Capture the cell that displays the provided text and extract its (X, Y) central coordinate. 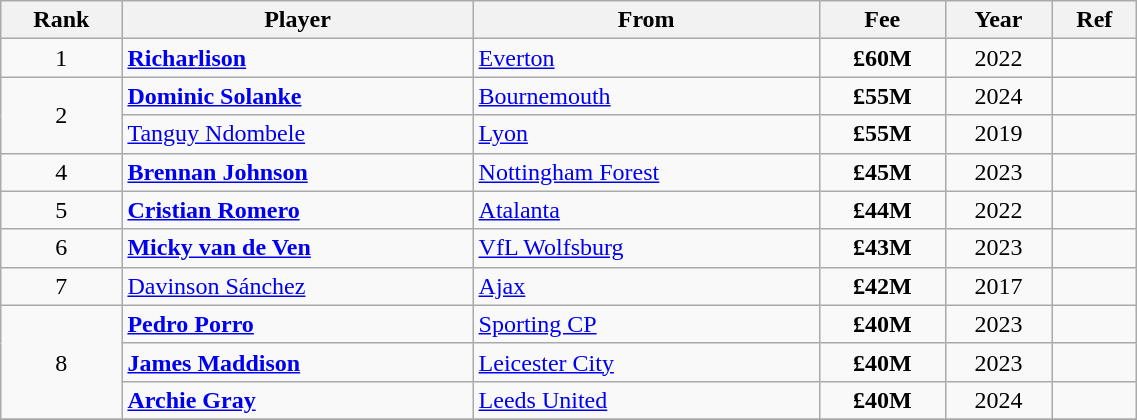
8 (62, 362)
5 (62, 210)
Micky van de Ven (298, 248)
Nottingham Forest (646, 172)
Leeds United (646, 400)
Bournemouth (646, 96)
Lyon (646, 134)
Atalanta (646, 210)
Cristian Romero (298, 210)
£42M (882, 286)
7 (62, 286)
£60M (882, 58)
Archie Gray (298, 400)
Ajax (646, 286)
Player (298, 20)
£44M (882, 210)
2 (62, 115)
£45M (882, 172)
Leicester City (646, 362)
2017 (998, 286)
1 (62, 58)
6 (62, 248)
Rank (62, 20)
Everton (646, 58)
Tanguy Ndombele (298, 134)
Fee (882, 20)
Davinson Sánchez (298, 286)
Brennan Johnson (298, 172)
£43M (882, 248)
Ref (1094, 20)
Richarlison (298, 58)
Sporting CP (646, 324)
VfL Wolfsburg (646, 248)
From (646, 20)
Pedro Porro (298, 324)
James Maddison (298, 362)
2019 (998, 134)
Dominic Solanke (298, 96)
4 (62, 172)
Year (998, 20)
